Provide the [x, y] coordinate of the cell's center where the given text is located.  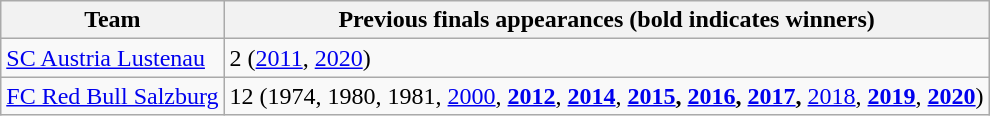
Previous finals appearances (bold indicates winners) [606, 20]
Team [112, 20]
12 (1974, 1980, 1981, 2000, 2012, 2014, 2015, 2016, 2017, 2018, 2019, 2020) [606, 96]
SC Austria Lustenau [112, 58]
2 (2011, 2020) [606, 58]
FC Red Bull Salzburg [112, 96]
